For the text-containing cell, return its midpoint in (X, Y) coordinate format. 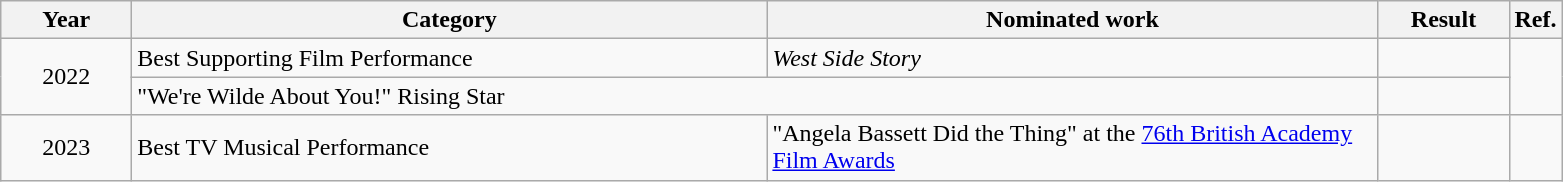
Best Supporting Film Performance (450, 58)
"We're Wilde About You!" Rising Star (755, 96)
Category (450, 20)
Year (66, 20)
Best TV Musical Performance (450, 148)
West Side Story (1072, 58)
Nominated work (1072, 20)
"Angela Bassett Did the Thing" at the 76th British Academy Film Awards (1072, 148)
2023 (66, 148)
Result (1444, 20)
2022 (66, 77)
Ref. (1536, 20)
